Detect which cell encompasses the target text, then output its [X, Y] center coordinate. 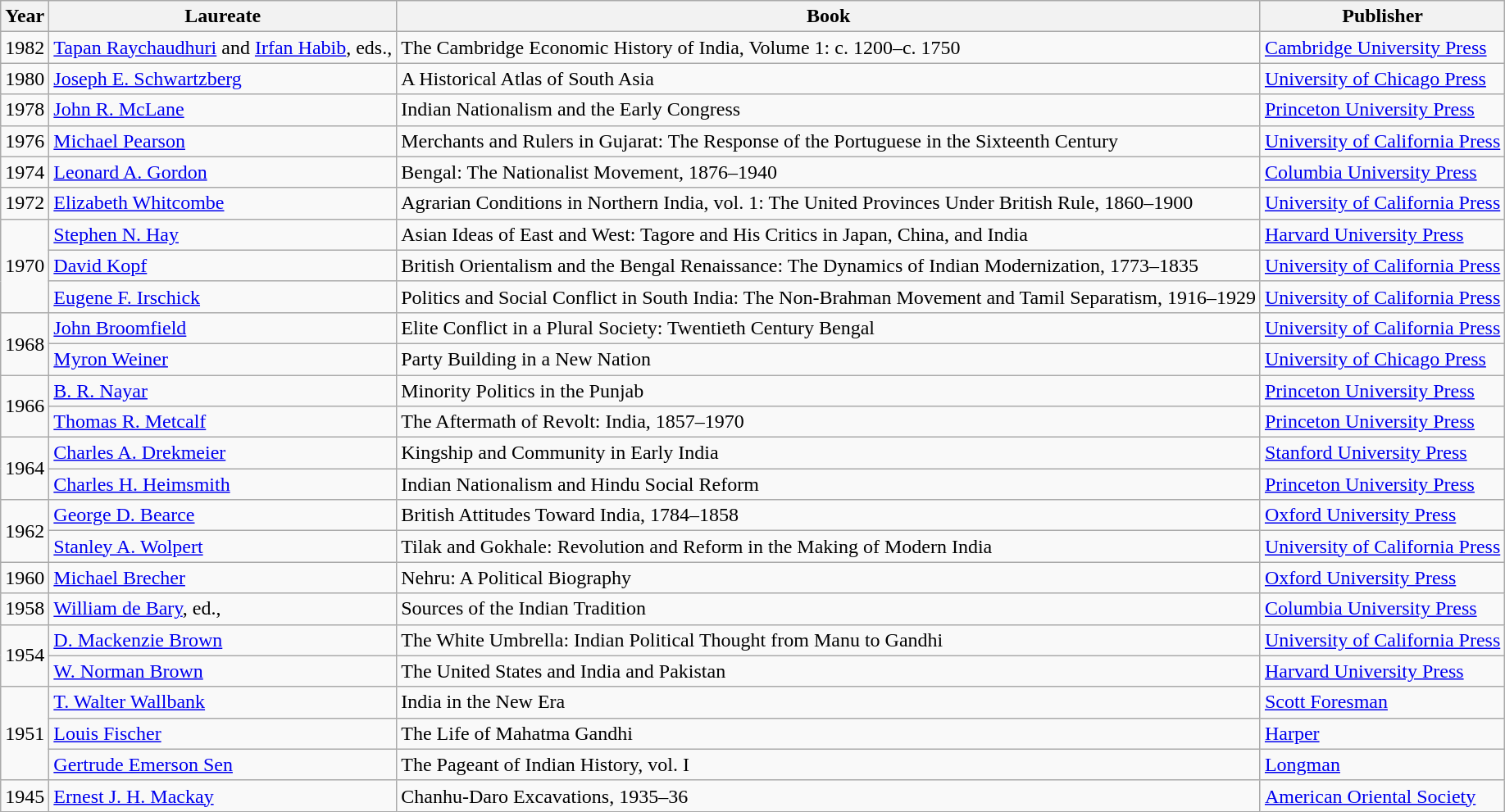
Ernest J. H. Mackay [223, 796]
Politics and Social Conflict in South India: The Non-Brahman Movement and Tamil Separatism, 1916–1929 [829, 297]
Stephen N. Hay [223, 234]
1976 [25, 141]
Year [25, 16]
1974 [25, 172]
Elizabeth Whitcombe [223, 203]
The United States and India and Pakistan [829, 671]
George D. Bearce [223, 515]
The White Umbrella: Indian Political Thought from Manu to Gandhi [829, 640]
D. Mackenzie Brown [223, 640]
Cambridge University Press [1382, 48]
John Broomfield [223, 328]
1960 [25, 578]
The Pageant of Indian History, vol. I [829, 764]
Charles H. Heimsmith [223, 484]
W. Norman Brown [223, 671]
Merchants and Rulers in Gujarat: The Response of the Portuguese in the Sixteenth Century [829, 141]
B. R. Nayar [223, 391]
The Cambridge Economic History of India, Volume 1: c. 1200–c. 1750 [829, 48]
Myron Weiner [223, 359]
T. Walter Wallbank [223, 702]
Bengal: The Nationalist Movement, 1876–1940 [829, 172]
1958 [25, 609]
John R. McLane [223, 110]
Leonard A. Gordon [223, 172]
Michael Pearson [223, 141]
Harper [1382, 733]
William de Bary, ed., [223, 609]
1972 [25, 203]
A Historical Atlas of South Asia [829, 79]
British Attitudes Toward India, 1784–1858 [829, 515]
Asian Ideas of East and West: Tagore and His Critics in Japan, China, and India [829, 234]
Minority Politics in the Punjab [829, 391]
The Aftermath of Revolt: India, 1857–1970 [829, 422]
Indian Nationalism and the Early Congress [829, 110]
Chanhu-Daro Excavations, 1935–36 [829, 796]
Agrarian Conditions in Northern India, vol. 1: The United Provinces Under British Rule, 1860–1900 [829, 203]
Elite Conflict in a Plural Society: Twentieth Century Bengal [829, 328]
1968 [25, 343]
1945 [25, 796]
Stanley A. Wolpert [223, 547]
British Orientalism and the Bengal Renaissance: The Dynamics of Indian Modernization, 1773–1835 [829, 265]
Joseph E. Schwartzberg [223, 79]
1962 [25, 531]
David Kopf [223, 265]
1982 [25, 48]
American Oriental Society [1382, 796]
1954 [25, 655]
Indian Nationalism and Hindu Social Reform [829, 484]
Party Building in a New Nation [829, 359]
Nehru: A Political Biography [829, 578]
Kingship and Community in Early India [829, 453]
Scott Foresman [1382, 702]
Stanford University Press [1382, 453]
1978 [25, 110]
1964 [25, 469]
Longman [1382, 764]
Thomas R. Metcalf [223, 422]
1966 [25, 406]
Publisher [1382, 16]
Gertrude Emerson Sen [223, 764]
Eugene F. Irschick [223, 297]
1970 [25, 265]
India in the New Era [829, 702]
Tapan Raychaudhuri and Irfan Habib, eds., [223, 48]
Book [829, 16]
1980 [25, 79]
1951 [25, 733]
Michael Brecher [223, 578]
Louis Fischer [223, 733]
Tilak and Gokhale: Revolution and Reform in the Making of Modern India [829, 547]
Charles A. Drekmeier [223, 453]
The Life of Mahatma Gandhi [829, 733]
Laureate [223, 16]
Sources of the Indian Tradition [829, 609]
